Detect which cell encompasses the target text, then output its (x, y) center coordinate. 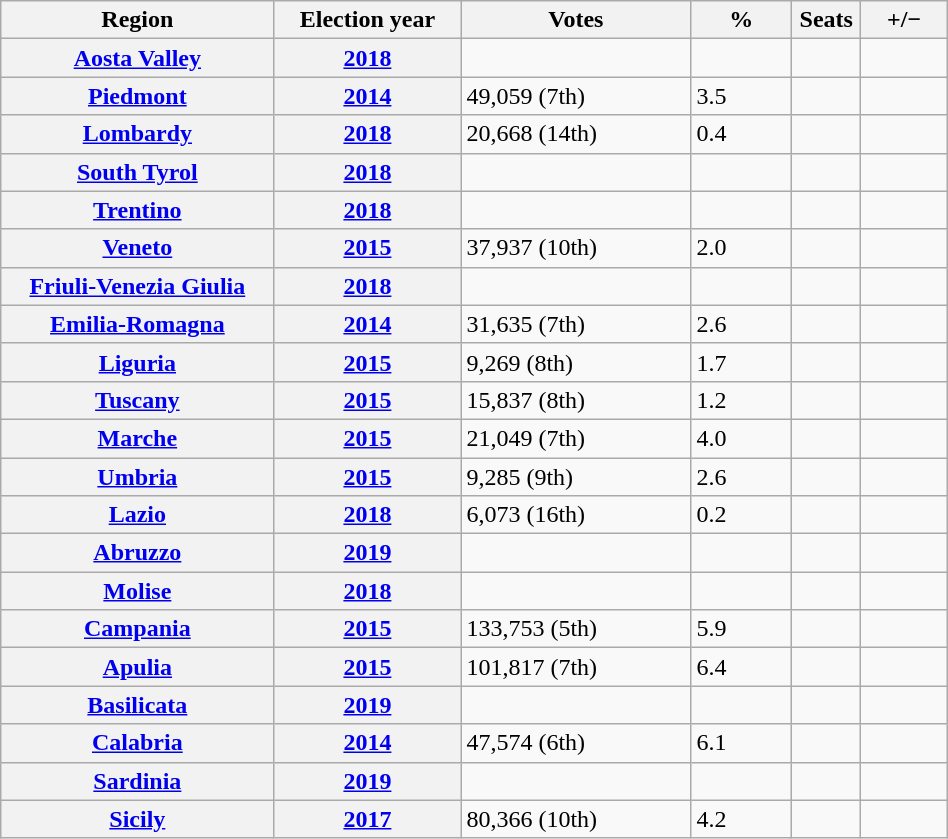
Campania (138, 629)
49,059 (7th) (576, 96)
Basilicata (138, 705)
Piedmont (138, 96)
6.1 (742, 743)
21,049 (7th) (576, 438)
+/− (904, 20)
133,753 (5th) (576, 629)
6,073 (16th) (576, 515)
5.9 (742, 629)
Liguria (138, 362)
Calabria (138, 743)
Sicily (138, 819)
2017 (368, 819)
Seats (826, 20)
Lombardy (138, 134)
Abruzzo (138, 553)
4.2 (742, 819)
6.4 (742, 667)
9,285 (9th) (576, 477)
Votes (576, 20)
0.2 (742, 515)
Molise (138, 591)
3.5 (742, 96)
47,574 (6th) (576, 743)
80,366 (10th) (576, 819)
Trentino (138, 210)
31,635 (7th) (576, 324)
Tuscany (138, 400)
1.2 (742, 400)
Apulia (138, 667)
Sardinia (138, 781)
Friuli-Venezia Giulia (138, 286)
Lazio (138, 515)
Marche (138, 438)
9,269 (8th) (576, 362)
Veneto (138, 248)
% (742, 20)
20,668 (14th) (576, 134)
1.7 (742, 362)
0.4 (742, 134)
Region (138, 20)
15,837 (8th) (576, 400)
Election year (368, 20)
Emilia-Romagna (138, 324)
South Tyrol (138, 172)
101,817 (7th) (576, 667)
2.0 (742, 248)
Aosta Valley (138, 58)
Umbria (138, 477)
37,937 (10th) (576, 248)
4.0 (742, 438)
